Extract the (x, y) coordinate from the center of the cell holding the provided text.  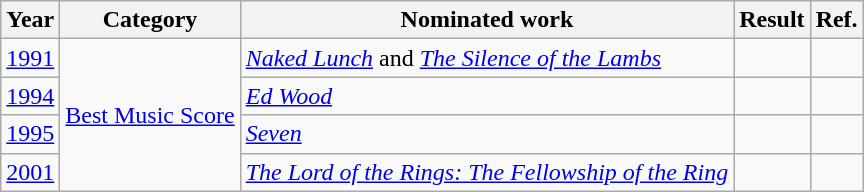
1995 (30, 134)
The Lord of the Rings: The Fellowship of the Ring (487, 172)
Ref. (836, 20)
Year (30, 20)
Seven (487, 134)
Best Music Score (150, 115)
2001 (30, 172)
Ed Wood (487, 96)
Result (772, 20)
Category (150, 20)
Nominated work (487, 20)
Naked Lunch and The Silence of the Lambs (487, 58)
1994 (30, 96)
1991 (30, 58)
